Locate the cell with the specified text and output its (X, Y) center coordinate. 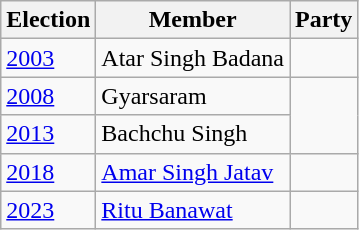
2013 (48, 134)
Election (48, 20)
2018 (48, 172)
Gyarsaram (193, 96)
2023 (48, 210)
Bachchu Singh (193, 134)
Atar Singh Badana (193, 58)
Amar Singh Jatav (193, 172)
Member (193, 20)
Party (324, 20)
2003 (48, 58)
2008 (48, 96)
Ritu Banawat (193, 210)
